For the text-containing cell, return its midpoint in [X, Y] coordinate format. 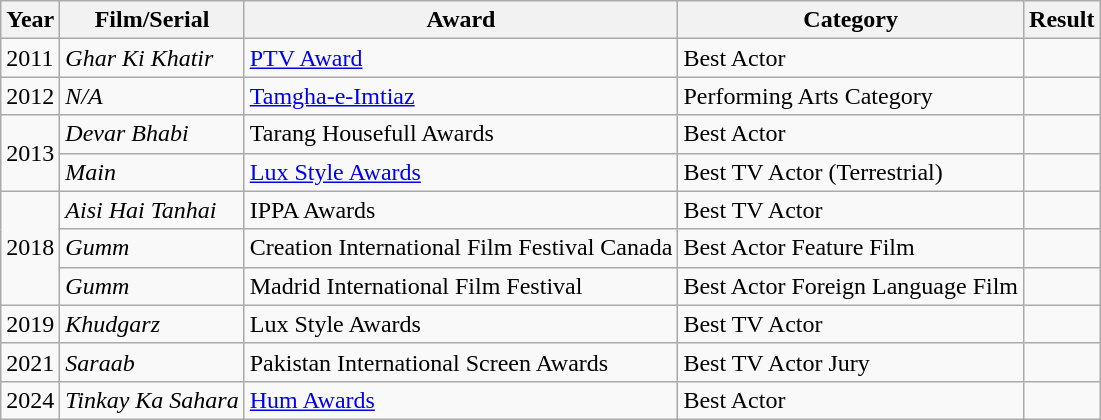
IPPA Awards [461, 210]
Main [152, 172]
2012 [30, 96]
PTV Award [461, 58]
2018 [30, 248]
Film/Serial [152, 20]
N/A [152, 96]
Best TV Actor Jury [851, 362]
2021 [30, 362]
Aisi Hai Tanhai [152, 210]
Tinkay Ka Sahara [152, 400]
Saraab [152, 362]
Award [461, 20]
Khudgarz [152, 324]
2011 [30, 58]
2024 [30, 400]
Performing Arts Category [851, 96]
Best TV Actor (Terrestrial) [851, 172]
Best Actor Foreign Language Film [851, 286]
2013 [30, 153]
Best Actor Feature Film [851, 248]
Hum Awards [461, 400]
Category [851, 20]
Creation International Film Festival Canada [461, 248]
Madrid International Film Festival [461, 286]
Tarang Housefull Awards [461, 134]
Devar Bhabi [152, 134]
Result [1062, 20]
2019 [30, 324]
Year [30, 20]
Tamgha-e-Imtiaz [461, 96]
Ghar Ki Khatir [152, 58]
Pakistan International Screen Awards [461, 362]
